Determine the (X, Y) coordinate at the center of the cell enclosing the given text.  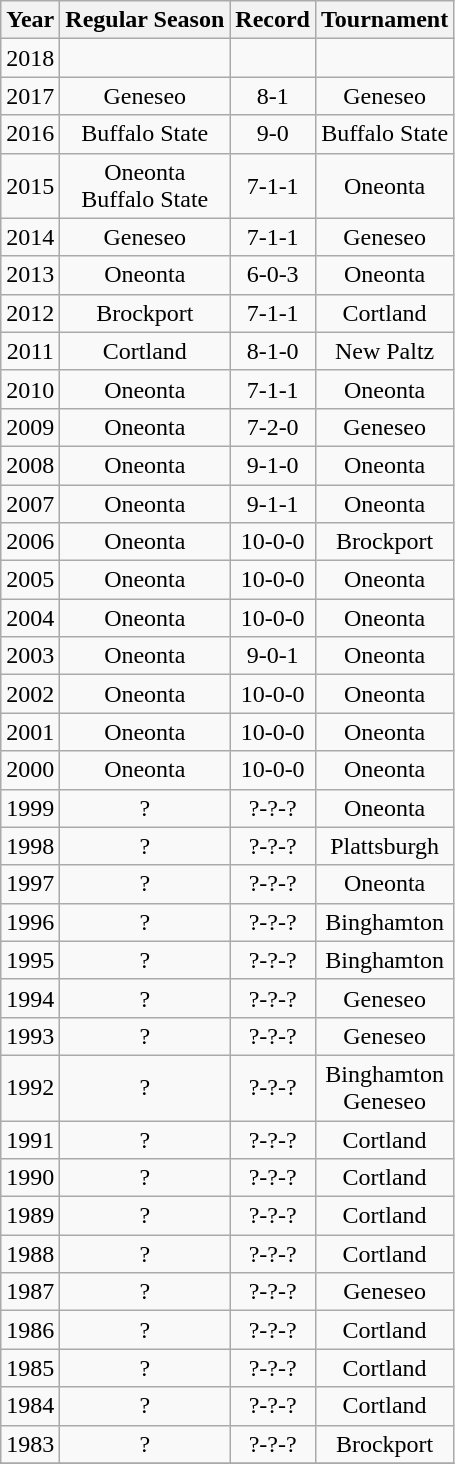
9-0 (273, 134)
1989 (30, 1216)
1993 (30, 1036)
2009 (30, 427)
2003 (30, 656)
9-0-1 (273, 656)
1999 (30, 808)
2011 (30, 351)
2017 (30, 96)
2006 (30, 542)
2007 (30, 503)
2013 (30, 275)
1990 (30, 1178)
7-2-0 (273, 427)
2012 (30, 313)
2014 (30, 237)
2004 (30, 618)
Tournament (384, 20)
1995 (30, 960)
2002 (30, 694)
1992 (30, 1088)
2018 (30, 58)
8-1 (273, 96)
2000 (30, 770)
2016 (30, 134)
Record (273, 20)
Regular Season (145, 20)
1986 (30, 1330)
9-1-0 (273, 465)
1985 (30, 1368)
New Paltz (384, 351)
1998 (30, 846)
6-0-3 (273, 275)
1996 (30, 922)
1984 (30, 1406)
Plattsburgh (384, 846)
1987 (30, 1292)
2015 (30, 186)
9-1-1 (273, 503)
OneontaBuffalo State (145, 186)
1991 (30, 1139)
1997 (30, 884)
2010 (30, 389)
8-1-0 (273, 351)
2001 (30, 732)
BinghamtonGeneseo (384, 1088)
1983 (30, 1444)
2005 (30, 580)
1994 (30, 998)
2008 (30, 465)
Year (30, 20)
1988 (30, 1254)
